Capture the cell that displays the provided text and extract its [X, Y] central coordinate. 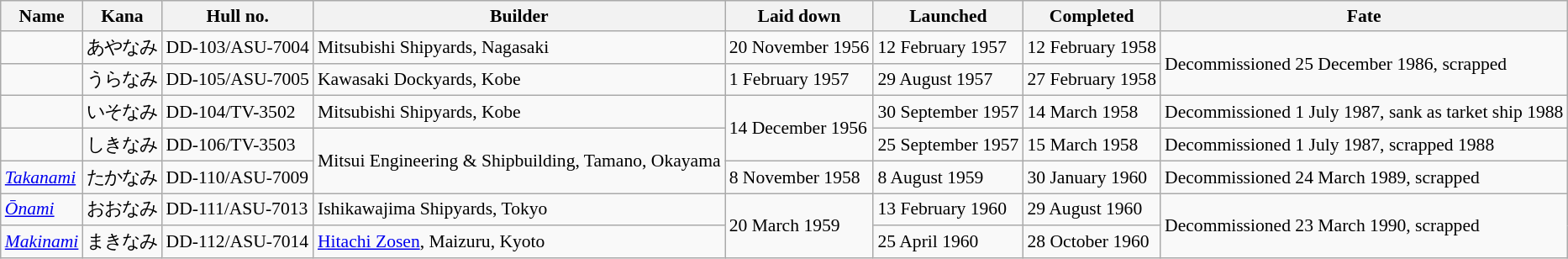
Fate [1364, 16]
14 December 1956 [800, 128]
まきなみ [122, 242]
あやなみ [122, 47]
Mitsui Engineering & Shipbuilding, Tamano, Okayama [519, 161]
Launched [948, 16]
Builder [519, 16]
20 March 1959 [800, 225]
Kana [122, 16]
27 February 1958 [1092, 79]
1 February 1957 [800, 79]
Hitachi Zosen, Maizuru, Kyoto [519, 242]
25 April 1960 [948, 242]
DD-106/TV-3503 [238, 145]
Decommissioned 1 July 1987, sank as tarket ship 1988 [1364, 113]
Ōnami [42, 210]
29 August 1957 [948, 79]
DD-105/ASU-7005 [238, 79]
Decommissioned 25 December 1986, scrapped [1364, 64]
13 February 1960 [948, 210]
Takanami [42, 177]
Mitsubishi Shipyards, Nagasaki [519, 47]
8 November 1958 [800, 177]
Decommissioned 23 March 1990, scrapped [1364, 225]
Decommissioned 1 July 1987, scrapped 1988 [1364, 145]
たかなみ [122, 177]
DD-103/ASU-7004 [238, 47]
30 January 1960 [1092, 177]
Name [42, 16]
Kawasaki Dockyards, Kobe [519, 79]
Makinami [42, 242]
Mitsubishi Shipyards, Kobe [519, 113]
DD-111/ASU-7013 [238, 210]
Hull no. [238, 16]
DD-110/ASU-7009 [238, 177]
15 March 1958 [1092, 145]
Ishikawajima Shipyards, Tokyo [519, 210]
おおなみ [122, 210]
12 February 1957 [948, 47]
12 February 1958 [1092, 47]
いそなみ [122, 113]
DD-104/TV-3502 [238, 113]
30 September 1957 [948, 113]
20 November 1956 [800, 47]
14 March 1958 [1092, 113]
29 August 1960 [1092, 210]
Decommissioned 24 March 1989, scrapped [1364, 177]
Completed [1092, 16]
うらなみ [122, 79]
しきなみ [122, 145]
DD-112/ASU-7014 [238, 242]
8 August 1959 [948, 177]
28 October 1960 [1092, 242]
25 September 1957 [948, 145]
Laid down [800, 16]
